Locate the cell with the specified text and output its (X, Y) center coordinate. 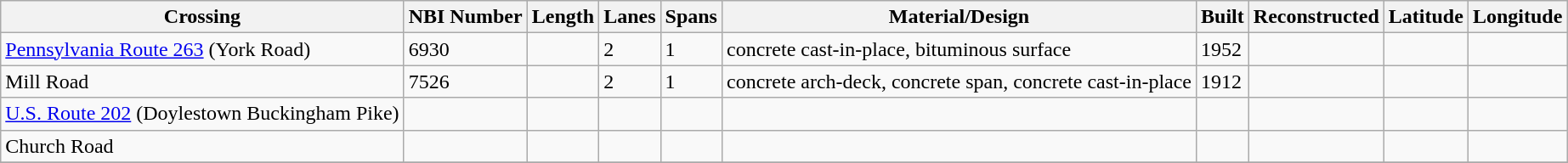
Lanes (630, 17)
1912 (1223, 81)
Church Road (202, 146)
Length (563, 17)
Material/Design (959, 17)
Longitude (1517, 17)
Latitude (1426, 17)
7526 (466, 81)
6930 (466, 49)
Mill Road (202, 81)
Pennsylvania Route 263 (York Road) (202, 49)
U.S. Route 202 (Doylestown Buckingham Pike) (202, 114)
Built (1223, 17)
NBI Number (466, 17)
concrete arch-deck, concrete span, concrete cast-in-place (959, 81)
Spans (691, 17)
concrete cast-in-place, bituminous surface (959, 49)
Reconstructed (1316, 17)
Crossing (202, 17)
1952 (1223, 49)
